Capture the cell that displays the provided text and extract its [x, y] central coordinate. 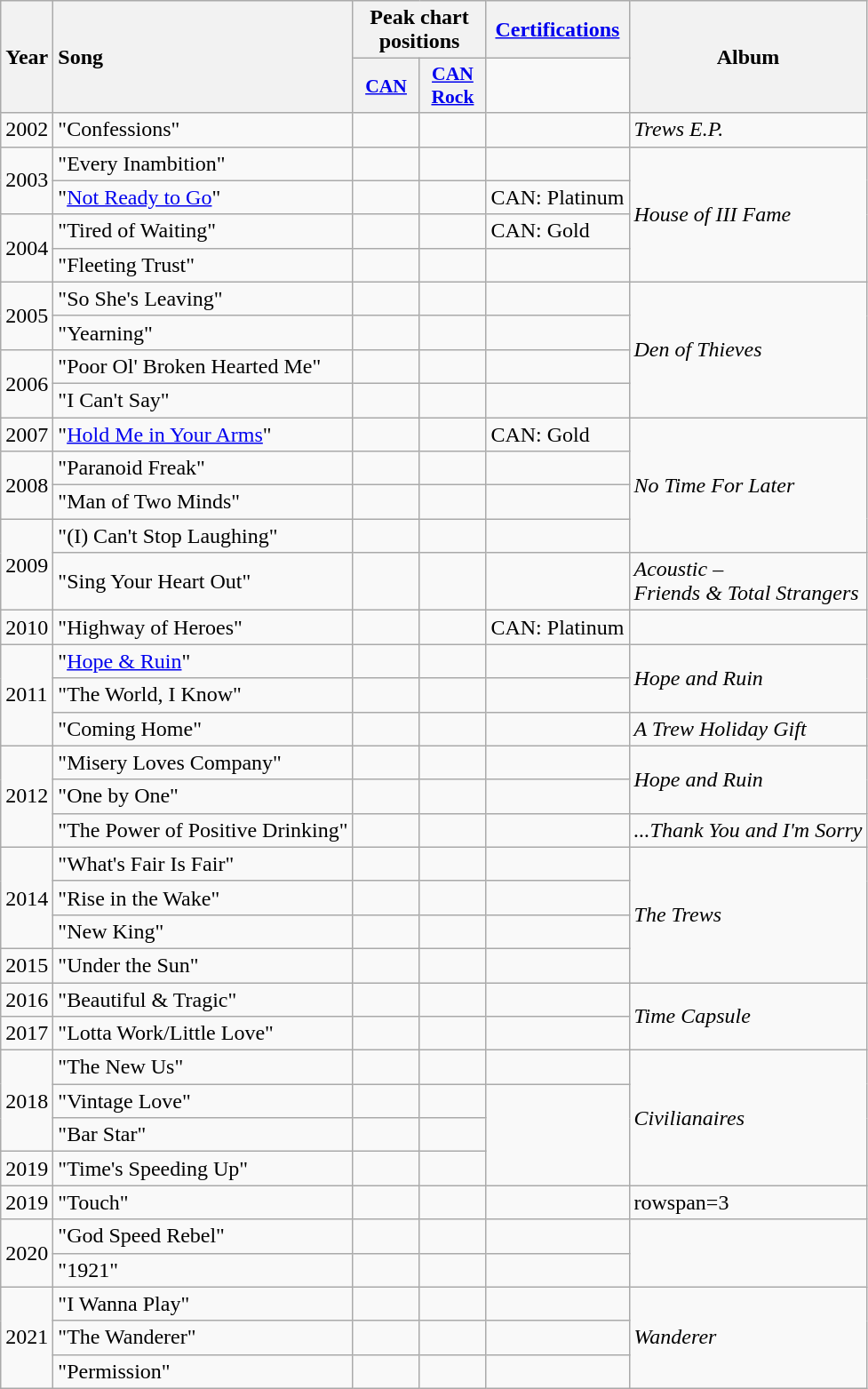
"New King" [203, 931]
2020 [27, 1253]
"What's Fair Is Fair" [203, 864]
Album [748, 57]
2016 [27, 1000]
"The Wanderer" [203, 1337]
"The World, I Know" [203, 695]
Wanderer [748, 1337]
"Poor Ol' Broken Hearted Me" [203, 366]
"Permission" [203, 1371]
No Time For Later [748, 485]
Time Capsule [748, 1017]
Certifications [558, 30]
"Highway of Heroes" [203, 627]
Year [27, 57]
"The Power of Positive Drinking" [203, 830]
2010 [27, 627]
CAN [386, 85]
"1921" [203, 1270]
"Fleeting Trust" [203, 265]
Acoustic –Friends & Total Strangers [748, 581]
Peak chart positions [419, 30]
"Yearning" [203, 332]
House of III Fame [748, 214]
"Man of Two Minds" [203, 502]
Song [203, 57]
"The New Us" [203, 1067]
2011 [27, 695]
"Beautiful & Tragic" [203, 1000]
2002 [27, 130]
2007 [27, 435]
2004 [27, 248]
2014 [27, 898]
2021 [27, 1337]
"Every Inambition" [203, 164]
2006 [27, 383]
"Under the Sun" [203, 965]
2012 [27, 796]
...Thank You and I'm Sorry [748, 830]
"Rise in the Wake" [203, 898]
2003 [27, 180]
"Confessions" [203, 130]
"Bar Star" [203, 1135]
"Lotta Work/Little Love" [203, 1034]
"Paranoid Freak" [203, 468]
"Hope & Ruin" [203, 661]
"Sing Your Heart Out" [203, 581]
"So She's Leaving" [203, 299]
"Vintage Love" [203, 1101]
"Hold Me in Your Arms" [203, 435]
2009 [27, 565]
"Time's Speeding Up" [203, 1169]
"I Wanna Play" [203, 1304]
Den of Thieves [748, 349]
"God Speed Rebel" [203, 1236]
2015 [27, 965]
A Trew Holiday Gift [748, 729]
"(I) Can't Stop Laughing" [203, 536]
"Coming Home" [203, 729]
The Trews [748, 914]
"Touch" [203, 1202]
"Tired of Waiting" [203, 231]
2008 [27, 485]
"Not Ready to Go" [203, 197]
"One by One" [203, 796]
CANRock [453, 85]
2017 [27, 1034]
Civilianaires [748, 1118]
2005 [27, 315]
"Misery Loves Company" [203, 762]
Trews E.P. [748, 130]
"I Can't Say" [203, 400]
rowspan=3 [748, 1202]
2018 [27, 1101]
